Return (x, y) of the center of cell containing provided text 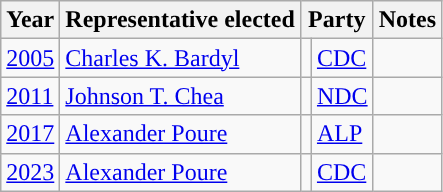
2005 (30, 58)
Johnson T. Chea (180, 96)
2017 (30, 134)
2023 (30, 172)
Notes (407, 20)
Year (30, 20)
NDC (342, 96)
Representative elected (180, 20)
Party (336, 20)
2011 (30, 96)
ALP (342, 134)
Charles K. Bardyl (180, 58)
